Determine the [x, y] coordinate at the center of the cell enclosing the given text.  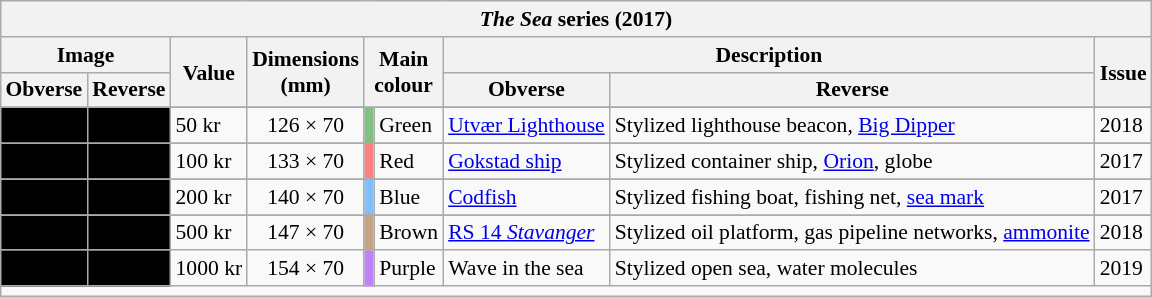
Image [85, 54]
126 × 70 [306, 126]
Maincolour [404, 72]
Gokstad ship [526, 161]
Blue [408, 197]
Utvær Lighthouse [526, 126]
Stylized fishing boat, fishing net, sea mark [852, 197]
RS 14 Stavanger [526, 232]
Purple [408, 268]
Brown [408, 232]
The Sea series (2017) [576, 19]
Dimensions(mm) [306, 72]
140 × 70 [306, 197]
2019 [1124, 268]
200 kr [210, 197]
Stylized lighthouse beacon, Big Dipper [852, 126]
Green [408, 126]
Stylized open sea, water molecules [852, 268]
Description [769, 54]
Stylized oil platform, gas pipeline networks, ammonite [852, 232]
Codfish [526, 197]
Value [210, 72]
50 kr [210, 126]
Wave in the sea [526, 268]
500 kr [210, 232]
Issue [1124, 72]
Red [408, 161]
147 × 70 [306, 232]
154 × 70 [306, 268]
100 kr [210, 161]
133 × 70 [306, 161]
Stylized container ship, Orion, globe [852, 161]
1000 kr [210, 268]
